Determine the [x, y] coordinate at the center of the cell enclosing the given text.  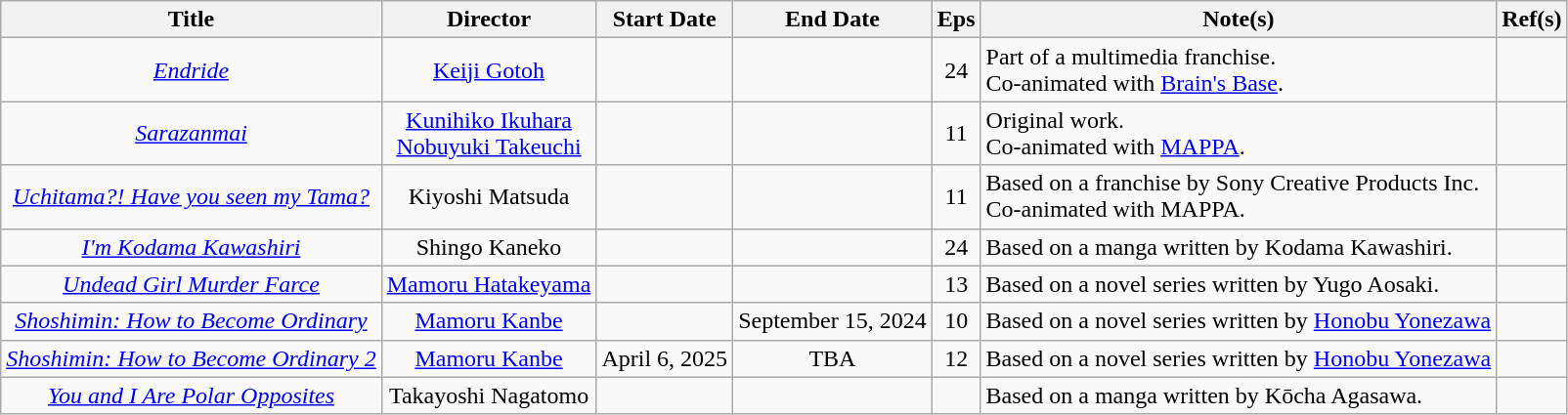
Eps [956, 20]
Keiji Gotoh [489, 70]
You and I Are Polar Opposites [192, 395]
Based on a franchise by Sony Creative Products Inc.Co-animated with MAPPA. [1239, 197]
Endride [192, 70]
Kunihiko IkuharaNobuyuki Takeuchi [489, 133]
I'm Kodama Kawashiri [192, 247]
Part of a multimedia franchise.Co-animated with Brain's Base. [1239, 70]
TBA [833, 358]
Shingo Kaneko [489, 247]
Based on a manga written by Kōcha Agasawa. [1239, 395]
Sarazanmai [192, 133]
September 15, 2024 [833, 321]
Director [489, 20]
10 [956, 321]
Kiyoshi Matsuda [489, 197]
End Date [833, 20]
April 6, 2025 [665, 358]
Shoshimin: How to Become Ordinary 2 [192, 358]
Title [192, 20]
Uchitama?! Have you seen my Tama? [192, 197]
12 [956, 358]
13 [956, 284]
Original work.Co-animated with MAPPA. [1239, 133]
Ref(s) [1532, 20]
Start Date [665, 20]
Mamoru Hatakeyama [489, 284]
Based on a manga written by Kodama Kawashiri. [1239, 247]
Note(s) [1239, 20]
Undead Girl Murder Farce [192, 284]
Takayoshi Nagatomo [489, 395]
Based on a novel series written by Yugo Aosaki. [1239, 284]
Shoshimin: How to Become Ordinary [192, 321]
